Extract the [x, y] coordinate from the center of the cell holding the provided text.  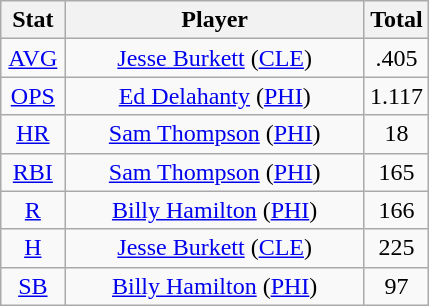
HR [33, 134]
R [33, 210]
SB [33, 286]
97 [396, 286]
OPS [33, 96]
Stat [33, 20]
18 [396, 134]
166 [396, 210]
H [33, 248]
Ed Delahanty (PHI) [214, 96]
225 [396, 248]
Player [214, 20]
AVG [33, 58]
Total [396, 20]
.405 [396, 58]
RBI [33, 172]
1.117 [396, 96]
165 [396, 172]
